Scan for the cell matching the given text and deliver its (x, y) coordinate at center. 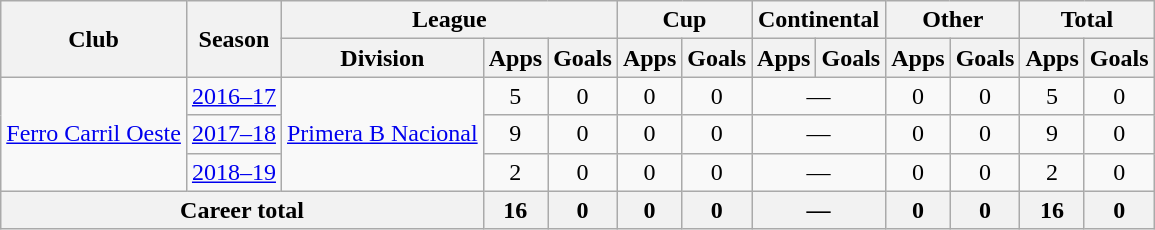
League (449, 20)
Ferro Carril Oeste (94, 134)
2016–17 (234, 96)
Total (1087, 20)
Season (234, 39)
Career total (242, 210)
2018–19 (234, 172)
Continental (819, 20)
Cup (684, 20)
Division (382, 58)
Club (94, 39)
Primera B Nacional (382, 134)
Other (953, 20)
2017–18 (234, 134)
